Locate the cell with the specified text and output its (X, Y) center coordinate. 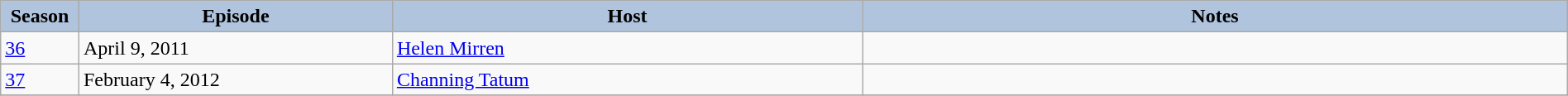
April 9, 2011 (235, 48)
Episode (235, 17)
February 4, 2012 (235, 79)
Notes (1216, 17)
Helen Mirren (627, 48)
36 (40, 48)
37 (40, 79)
Channing Tatum (627, 79)
Season (40, 17)
Host (627, 17)
